Determine the (x, y) coordinate at the center of the cell enclosing the given text.  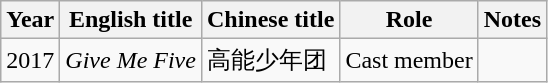
Give Me Five (131, 60)
Year (30, 20)
高能少年团 (270, 60)
Notes (512, 20)
2017 (30, 60)
Cast member (409, 60)
Chinese title (270, 20)
English title (131, 20)
Role (409, 20)
